Determine the (x, y) coordinate at the center of the cell enclosing the given text.  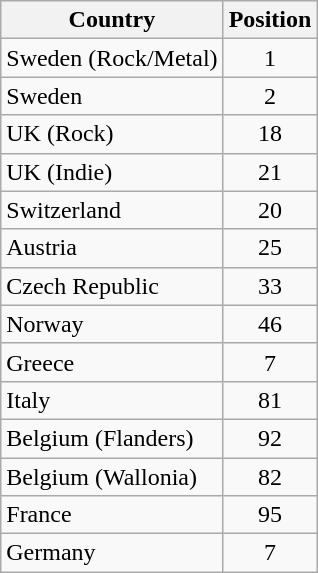
92 (270, 438)
Italy (112, 400)
Czech Republic (112, 286)
82 (270, 477)
Belgium (Flanders) (112, 438)
Position (270, 20)
2 (270, 96)
Germany (112, 553)
46 (270, 324)
20 (270, 210)
Greece (112, 362)
UK (Indie) (112, 172)
81 (270, 400)
21 (270, 172)
Sweden (Rock/Metal) (112, 58)
25 (270, 248)
Country (112, 20)
Belgium (Wallonia) (112, 477)
33 (270, 286)
France (112, 515)
1 (270, 58)
95 (270, 515)
18 (270, 134)
Austria (112, 248)
Switzerland (112, 210)
UK (Rock) (112, 134)
Sweden (112, 96)
Norway (112, 324)
